Search for the cell housing the specified text and yield its [x, y] center coordinate. 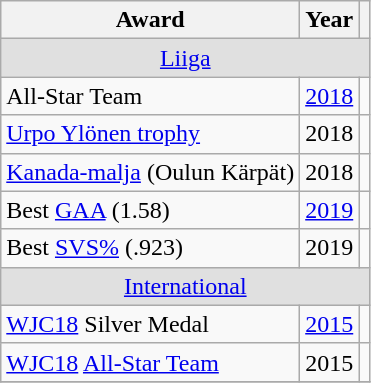
Kanada-malja (Oulun Kärpät) [150, 172]
Best GAA (1.58) [150, 210]
Urpo Ylönen trophy [150, 134]
Year [330, 20]
WJC18 Silver Medal [150, 324]
International [186, 286]
WJC18 All-Star Team [150, 362]
Liiga [186, 58]
All-Star Team [150, 96]
Award [150, 20]
Best SVS% (.923) [150, 248]
